Pinpoint the cell where the given text exists, returning its (X, Y) midpoint coordinate. 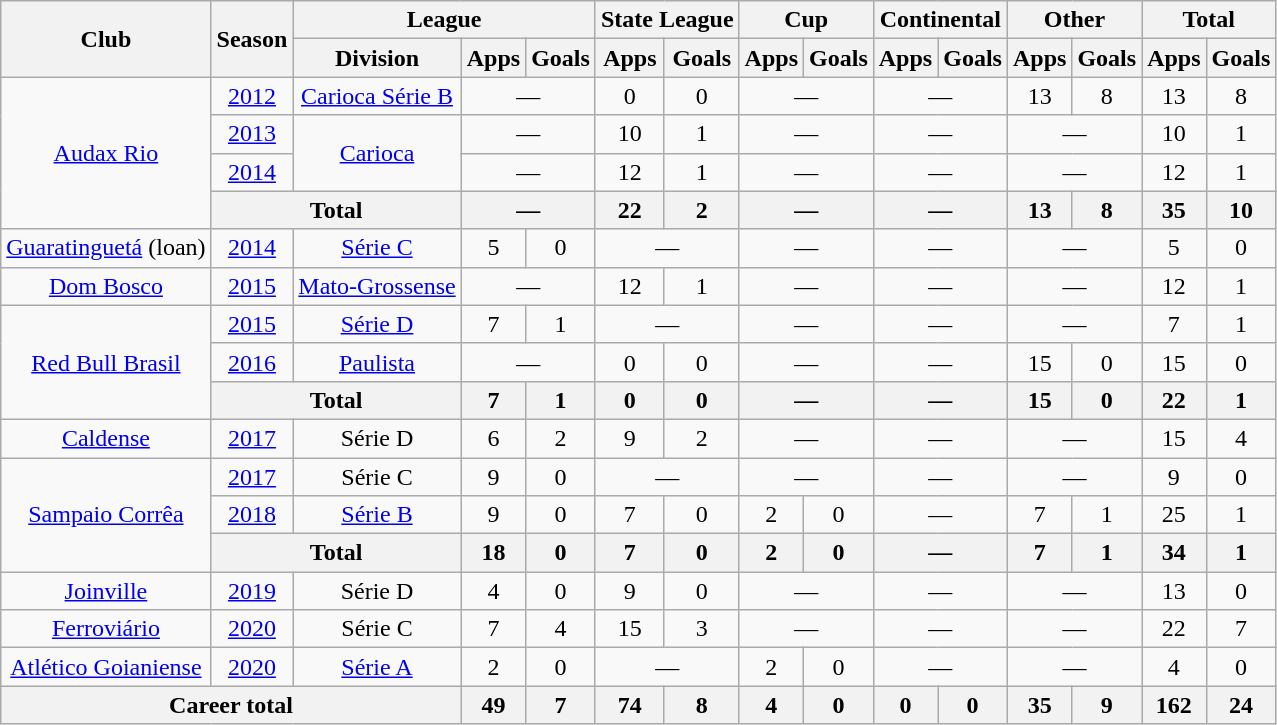
2013 (252, 134)
Division (377, 58)
Career total (231, 705)
Caldense (106, 438)
Sampaio Corrêa (106, 515)
2012 (252, 96)
Cup (806, 20)
2019 (252, 591)
Audax Rio (106, 153)
Club (106, 39)
Guaratinguetá (loan) (106, 248)
18 (493, 553)
2016 (252, 362)
League (444, 20)
3 (702, 629)
162 (1174, 705)
Série B (377, 515)
Paulista (377, 362)
49 (493, 705)
Mato-Grossense (377, 286)
Dom Bosco (106, 286)
Season (252, 39)
2018 (252, 515)
Continental (940, 20)
Carioca Série B (377, 96)
Ferroviário (106, 629)
Other (1074, 20)
74 (630, 705)
Joinville (106, 591)
Carioca (377, 153)
34 (1174, 553)
Atlético Goianiense (106, 667)
Série A (377, 667)
State League (667, 20)
25 (1174, 515)
6 (493, 438)
24 (1241, 705)
Red Bull Brasil (106, 362)
